Scan for the cell matching the given text and deliver its (x, y) coordinate at center. 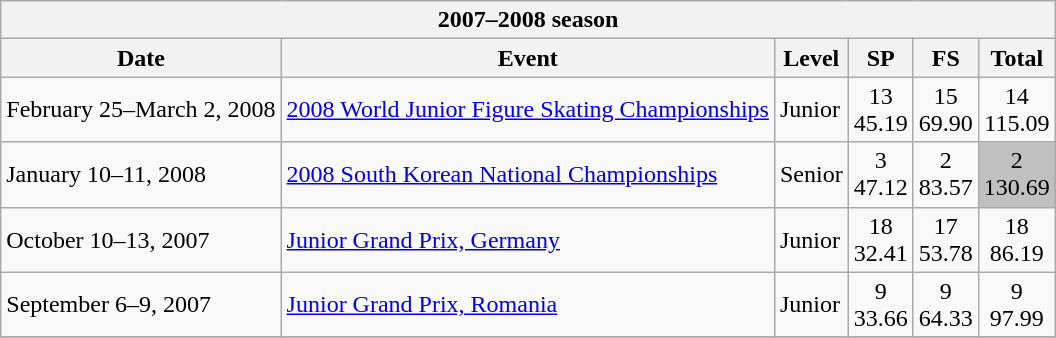
9 97.99 (1016, 304)
FS (946, 58)
2008 South Korean National Championships (528, 174)
18 32.41 (880, 240)
15 69.90 (946, 110)
September 6–9, 2007 (141, 304)
February 25–March 2, 2008 (141, 110)
Junior Grand Prix, Romania (528, 304)
January 10–11, 2008 (141, 174)
Total (1016, 58)
9 33.66 (880, 304)
9 64.33 (946, 304)
17 53.78 (946, 240)
14 115.09 (1016, 110)
Junior Grand Prix, Germany (528, 240)
Date (141, 58)
3 47.12 (880, 174)
2008 World Junior Figure Skating Championships (528, 110)
2 83.57 (946, 174)
2007–2008 season (528, 20)
2 130.69 (1016, 174)
Level (811, 58)
Event (528, 58)
13 45.19 (880, 110)
Senior (811, 174)
October 10–13, 2007 (141, 240)
SP (880, 58)
18 86.19 (1016, 240)
